Output the [X, Y] coordinate of the center of the cell containing the given text.  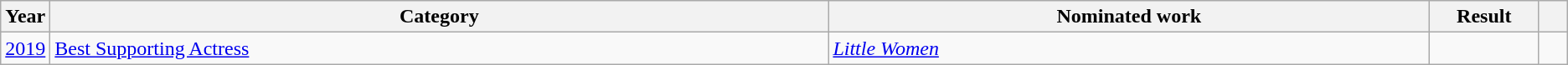
2019 [25, 48]
Year [25, 17]
Nominated work [1129, 17]
Best Supporting Actress [439, 48]
Result [1484, 17]
Little Women [1129, 48]
Category [439, 17]
